Scan for the cell matching the given text and deliver its (X, Y) coordinate at center. 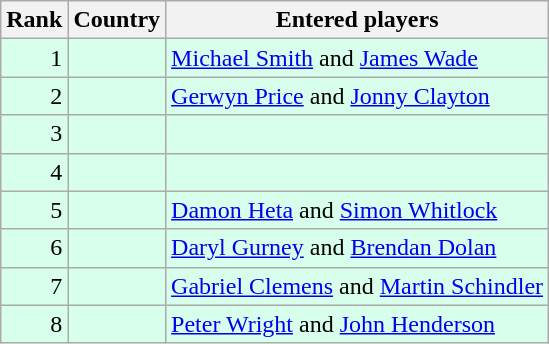
Daryl Gurney and Brendan Dolan (358, 248)
Gabriel Clemens and Martin Schindler (358, 286)
Entered players (358, 20)
4 (34, 172)
Michael Smith and James Wade (358, 58)
2 (34, 96)
Country (117, 20)
3 (34, 134)
Peter Wright and John Henderson (358, 324)
Damon Heta and Simon Whitlock (358, 210)
6 (34, 248)
Rank (34, 20)
7 (34, 286)
5 (34, 210)
1 (34, 58)
8 (34, 324)
Gerwyn Price and Jonny Clayton (358, 96)
